Identify which cell holds the provided text, then report its [X, Y] central coordinate. 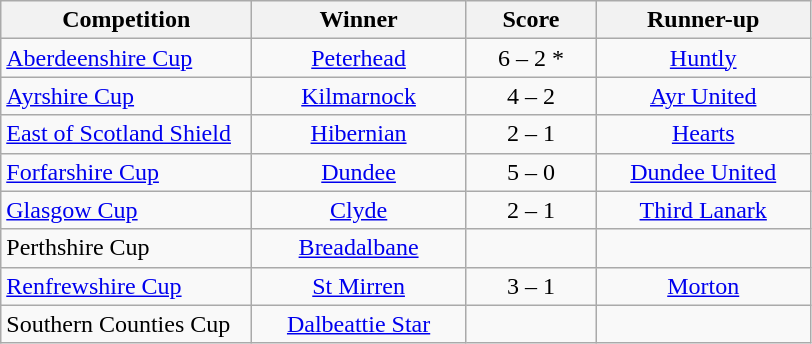
East of Scotland Shield [126, 134]
Southern Counties Cup [126, 324]
Ayr United [703, 96]
Dundee [359, 172]
Ayrshire Cup [126, 96]
3 – 1 [530, 286]
Dundee United [703, 172]
Winner [359, 20]
Score [530, 20]
Peterhead [359, 58]
Dalbeattie Star [359, 324]
Competition [126, 20]
Hibernian [359, 134]
Renfrewshire Cup [126, 286]
Morton [703, 286]
Breadalbane [359, 248]
Glasgow Cup [126, 210]
Kilmarnock [359, 96]
Third Lanark [703, 210]
5 – 0 [530, 172]
6 – 2 * [530, 58]
4 – 2 [530, 96]
Hearts [703, 134]
Perthshire Cup [126, 248]
Huntly [703, 58]
Aberdeenshire Cup [126, 58]
Runner-up [703, 20]
St Mirren [359, 286]
Forfarshire Cup [126, 172]
Clyde [359, 210]
